Provide the (x, y) coordinate of the cell's center where the given text is located.  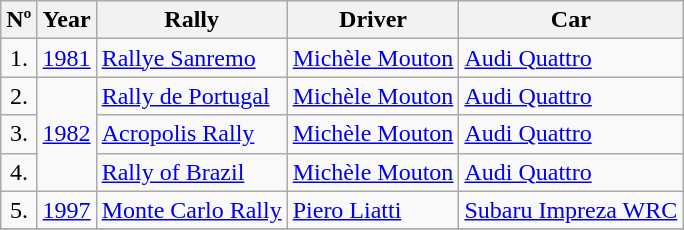
Piero Liatti (373, 210)
1. (19, 58)
Year (66, 20)
Acropolis Rally (192, 134)
1982 (66, 134)
4. (19, 172)
Rally of Brazil (192, 172)
Car (571, 20)
3. (19, 134)
1997 (66, 210)
Rally de Portugal (192, 96)
Monte Carlo Rally (192, 210)
Subaru Impreza WRC (571, 210)
2. (19, 96)
1981 (66, 58)
Nº (19, 20)
Driver (373, 20)
Rally (192, 20)
5. (19, 210)
Rallye Sanremo (192, 58)
